Scan for the cell matching the given text and deliver its [x, y] coordinate at center. 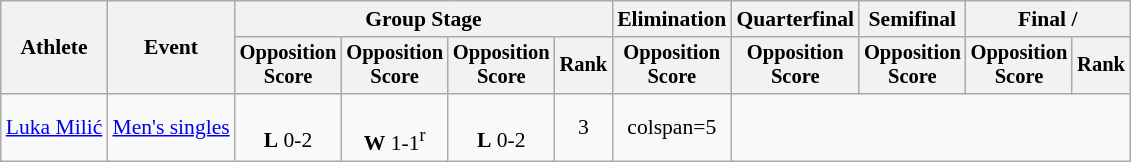
Final / [1048, 19]
Luka Milić [54, 128]
W 1-1r [394, 128]
Semifinal [912, 19]
Elimination [672, 19]
Event [170, 48]
Group Stage [424, 19]
3 [584, 128]
Men's singles [170, 128]
Quarterfinal [795, 19]
Athlete [54, 48]
colspan=5 [672, 128]
